Scan for the cell matching the given text and deliver its [X, Y] coordinate at center. 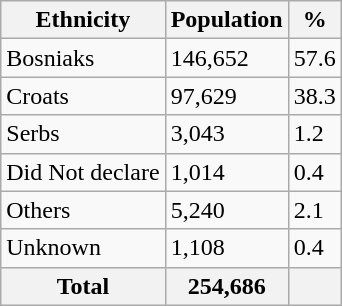
57.6 [314, 58]
Others [83, 210]
Croats [83, 96]
1,014 [226, 172]
Bosniaks [83, 58]
Ethnicity [83, 20]
38.3 [314, 96]
Total [83, 286]
Unknown [83, 248]
146,652 [226, 58]
254,686 [226, 286]
% [314, 20]
5,240 [226, 210]
Serbs [83, 134]
1,108 [226, 248]
3,043 [226, 134]
Population [226, 20]
2.1 [314, 210]
1.2 [314, 134]
97,629 [226, 96]
Did Not declare [83, 172]
